Provide the [X, Y] coordinate of the cell's center where the given text is located.  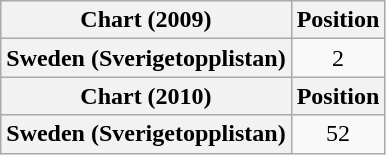
2 [338, 58]
52 [338, 134]
Chart (2009) [146, 20]
Chart (2010) [146, 96]
